Return the [X, Y] coordinate for the center point of the cell that contains the specified text.  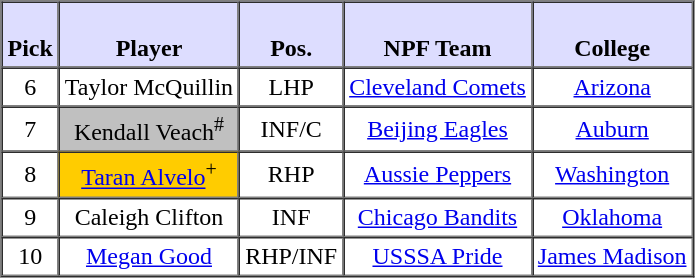
Pos. [291, 35]
Player [149, 35]
RHP [291, 174]
Chicago Bandits [438, 216]
Kendall Veach# [149, 128]
NPF Team [438, 35]
9 [30, 216]
INF [291, 216]
Caleigh Clifton [149, 216]
College [612, 35]
Megan Good [149, 256]
Taylor McQuillin [149, 88]
Auburn [612, 128]
Pick [30, 35]
Taran Alvelo+ [149, 174]
Beijing Eagles [438, 128]
Washington [612, 174]
RHP/INF [291, 256]
Arizona [612, 88]
8 [30, 174]
6 [30, 88]
10 [30, 256]
7 [30, 128]
USSSA Pride [438, 256]
James Madison [612, 256]
Oklahoma [612, 216]
INF/C [291, 128]
Cleveland Comets [438, 88]
LHP [291, 88]
Aussie Peppers [438, 174]
